Capture the cell that displays the provided text and extract its (x, y) central coordinate. 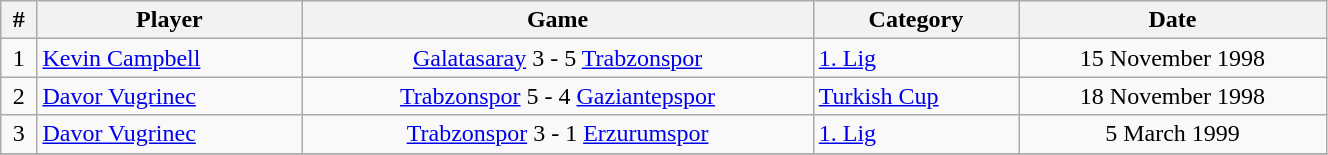
3 (19, 134)
2 (19, 96)
# (19, 20)
Player (170, 20)
18 November 1998 (1172, 96)
Turkish Cup (916, 96)
Date (1172, 20)
Kevin Campbell (170, 58)
Trabzonspor 5 - 4 Gaziantepspor (558, 96)
1 (19, 58)
Category (916, 20)
15 November 1998 (1172, 58)
Game (558, 20)
Galatasaray 3 - 5 Trabzonspor (558, 58)
Trabzonspor 3 - 1 Erzurumspor (558, 134)
5 March 1999 (1172, 134)
